Return [x, y] of the center of cell containing provided text 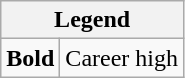
Bold [30, 58]
Legend [92, 20]
Career high [122, 58]
